Return the [x, y] coordinate for the center point of the cell that contains the specified text.  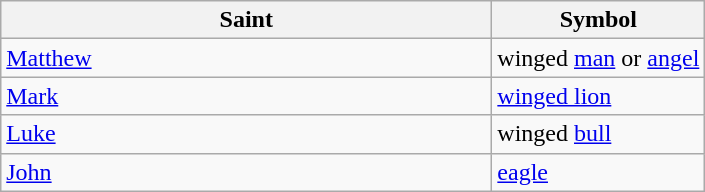
winged bull [598, 134]
winged man or angel [598, 58]
Symbol [598, 20]
John [246, 172]
winged lion [598, 96]
Matthew [246, 58]
Luke [246, 134]
Mark [246, 96]
Saint [246, 20]
eagle [598, 172]
